Extract the (X, Y) coordinate from the center of the cell holding the provided text.  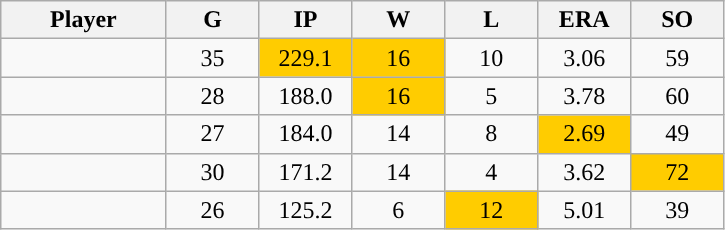
8 (492, 134)
27 (212, 134)
2.69 (584, 134)
35 (212, 58)
39 (678, 210)
5.01 (584, 210)
10 (492, 58)
5 (492, 96)
49 (678, 134)
3.62 (584, 172)
184.0 (306, 134)
30 (212, 172)
188.0 (306, 96)
Player (84, 20)
G (212, 20)
59 (678, 58)
171.2 (306, 172)
IP (306, 20)
60 (678, 96)
28 (212, 96)
6 (398, 210)
12 (492, 210)
26 (212, 210)
4 (492, 172)
3.06 (584, 58)
L (492, 20)
3.78 (584, 96)
ERA (584, 20)
W (398, 20)
SO (678, 20)
125.2 (306, 210)
72 (678, 172)
229.1 (306, 58)
